Locate the cell with the specified text and output its [x, y] center coordinate. 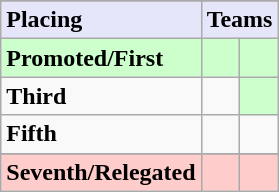
Teams [240, 20]
Fifth [101, 134]
Third [101, 96]
Placing [101, 20]
Promoted/First [101, 58]
Seventh/Relegated [101, 172]
